Provide the (X, Y) coordinate of the cell's center where the given text is located.  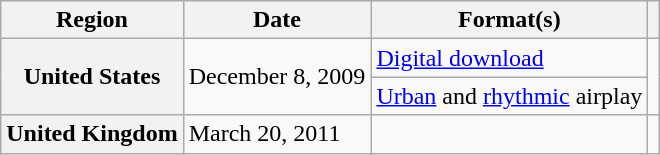
United Kingdom (92, 134)
Urban and rhythmic airplay (510, 96)
Format(s) (510, 20)
Region (92, 20)
Date (277, 20)
Digital download (510, 58)
March 20, 2011 (277, 134)
December 8, 2009 (277, 77)
United States (92, 77)
